Detect which cell encompasses the target text, then output its [X, Y] center coordinate. 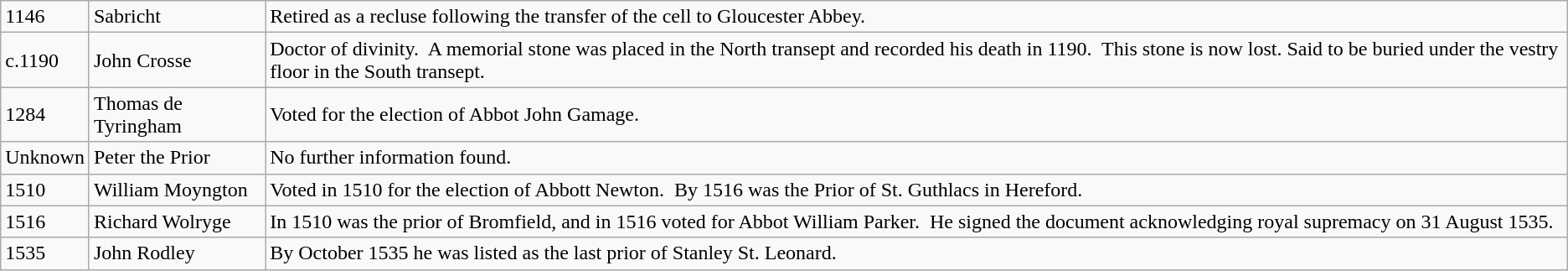
John Rodley [177, 253]
Thomas de Tyringham [177, 114]
1516 [45, 221]
Retired as a recluse following the transfer of the cell to Gloucester Abbey. [916, 17]
1535 [45, 253]
Unknown [45, 158]
John Crosse [177, 60]
No further information found. [916, 158]
Voted for the election of Abbot John Gamage. [916, 114]
c.1190 [45, 60]
1510 [45, 190]
1284 [45, 114]
Sabricht [177, 17]
William Moyngton [177, 190]
Richard Wolryge [177, 221]
By October 1535 he was listed as the last prior of Stanley St. Leonard. [916, 253]
1146 [45, 17]
Voted in 1510 for the election of Abbott Newton. By 1516 was the Prior of St. Guthlacs in Hereford. [916, 190]
Peter the Prior [177, 158]
